Locate the cell with the specified text and output its (x, y) center coordinate. 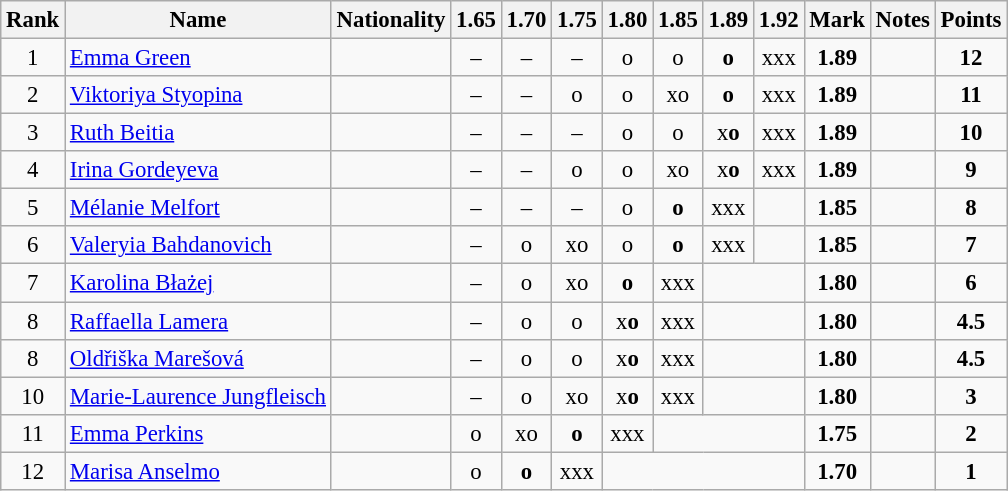
9 (970, 170)
4 (33, 170)
Valeryia Bahdanovich (198, 245)
Karolina Błażej (198, 283)
Ruth Beitia (198, 133)
Points (970, 20)
Emma Green (198, 58)
1.65 (476, 20)
Rank (33, 20)
Mark (837, 20)
Name (198, 20)
Viktoriya Styopina (198, 95)
Oldřiška Marešová (198, 358)
Marisa Anselmo (198, 471)
Nationality (390, 20)
Notes (902, 20)
1.92 (779, 20)
Emma Perkins (198, 433)
5 (33, 208)
Raffaella Lamera (198, 321)
Mélanie Melfort (198, 208)
Marie-Laurence Jungfleisch (198, 396)
Irina Gordeyeva (198, 170)
